Find where the given text appears and provide that cell's center as [x, y] coordinate. 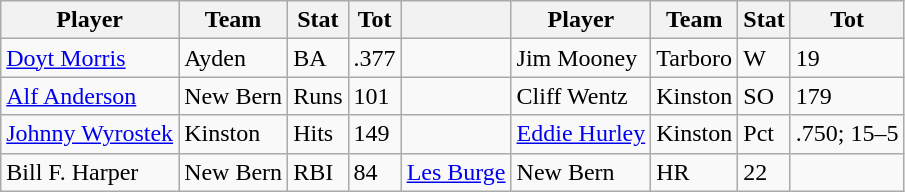
HR [694, 172]
84 [374, 172]
BA [318, 58]
Les Burge [456, 172]
101 [374, 96]
149 [374, 134]
179 [847, 96]
Cliff Wentz [581, 96]
Runs [318, 96]
Jim Mooney [581, 58]
22 [764, 172]
Alf Anderson [90, 96]
19 [847, 58]
RBI [318, 172]
Bill F. Harper [90, 172]
W [764, 58]
.750; 15–5 [847, 134]
Ayden [234, 58]
Doyt Morris [90, 58]
.377 [374, 58]
Johnny Wyrostek [90, 134]
Eddie Hurley [581, 134]
Tarboro [694, 58]
SO [764, 96]
Hits [318, 134]
Pct [764, 134]
